Find where the given text appears and provide that cell's center as (x, y) coordinate. 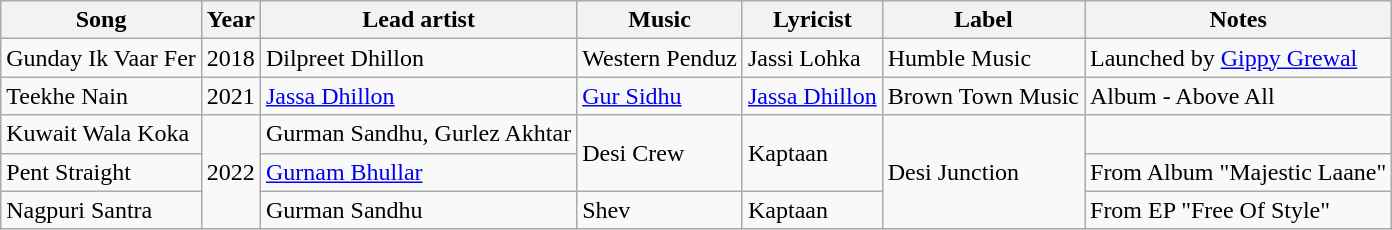
2018 (230, 58)
Teekhe Nain (102, 96)
Desi Junction (983, 172)
Gunday Ik Vaar Fer (102, 58)
From Album "Majestic Laane" (1238, 172)
Western Penduz (660, 58)
Lyricist (812, 20)
2022 (230, 172)
Kuwait Wala Koka (102, 134)
2021 (230, 96)
Notes (1238, 20)
Dilpreet Dhillon (418, 58)
Music (660, 20)
Gurman Sandhu, Gurlez Akhtar (418, 134)
From EP "Free Of Style" (1238, 210)
Humble Music (983, 58)
Brown Town Music (983, 96)
Jassi Lohka (812, 58)
Nagpuri Santra (102, 210)
Year (230, 20)
Label (983, 20)
Gurman Sandhu (418, 210)
Pent Straight (102, 172)
Song (102, 20)
Album - Above All (1238, 96)
Gur Sidhu (660, 96)
Shev (660, 210)
Desi Crew (660, 153)
Lead artist (418, 20)
Gurnam Bhullar (418, 172)
Launched by Gippy Grewal (1238, 58)
